Capture the cell that displays the provided text and extract its [X, Y] central coordinate. 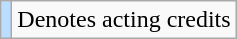
Denotes acting credits [124, 20]
